Locate the cell with the specified text and output its [X, Y] center coordinate. 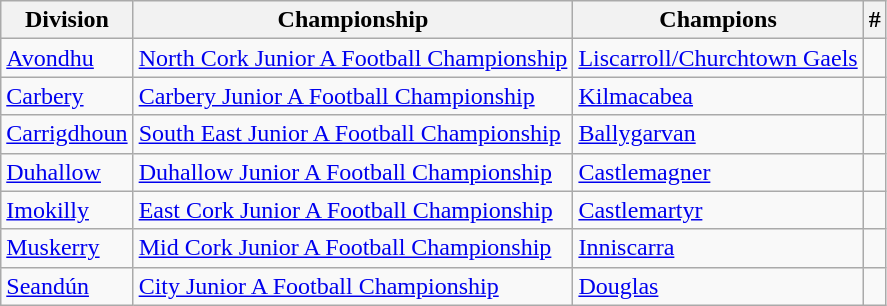
Duhallow [67, 172]
Castlemartyr [718, 210]
Castlemagner [718, 172]
Championship [353, 20]
East Cork Junior A Football Championship [353, 210]
Division [67, 20]
Mid Cork Junior A Football Championship [353, 248]
Carrigdhoun [67, 134]
South East Junior A Football Championship [353, 134]
North Cork Junior A Football Championship [353, 58]
Champions [718, 20]
Ballygarvan [718, 134]
Liscarroll/Churchtown Gaels [718, 58]
Douglas [718, 286]
# [874, 20]
Carbery [67, 96]
Inniscarra [718, 248]
Avondhu [67, 58]
Seandún [67, 286]
Carbery Junior A Football Championship [353, 96]
Kilmacabea [718, 96]
Imokilly [67, 210]
Duhallow Junior A Football Championship [353, 172]
Muskerry [67, 248]
City Junior A Football Championship [353, 286]
